Scan for the cell matching the given text and deliver its [x, y] coordinate at center. 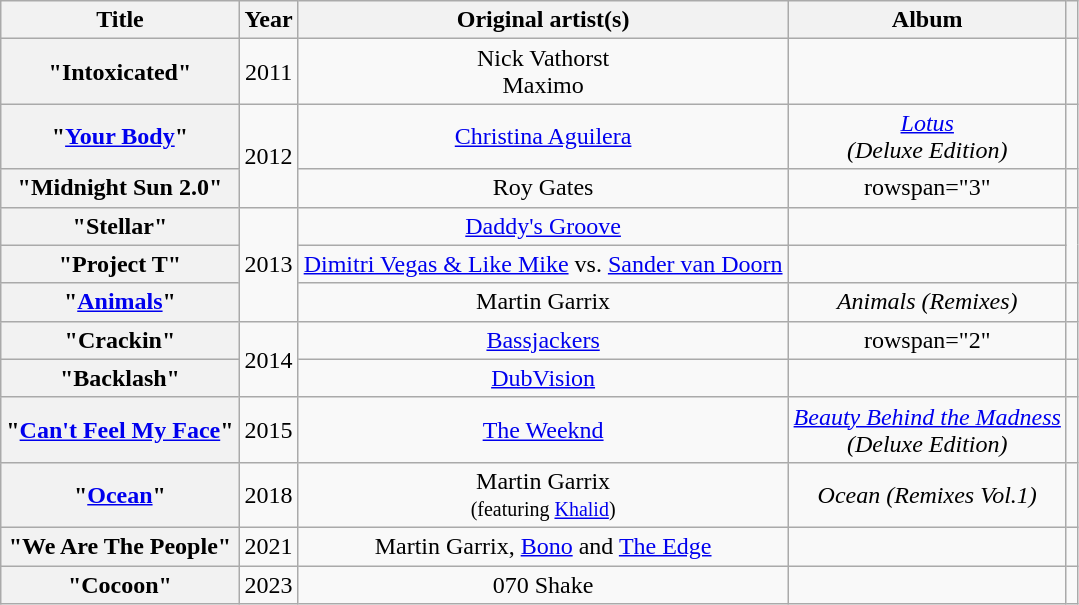
2018 [268, 494]
The Weeknd [543, 430]
2014 [268, 359]
"Your Body" [120, 136]
Animals (Remixes) [927, 302]
Year [268, 20]
2012 [268, 156]
Album [927, 20]
Roy Gates [543, 188]
"Project T" [120, 264]
"Cocoon" [120, 585]
070 Shake [543, 585]
"Can't Feel My Face" [120, 430]
Dimitri Vegas & Like Mike vs. Sander van Doorn [543, 264]
"Animals" [120, 302]
"We Are The People" [120, 546]
Daddy's Groove [543, 226]
DubVision [543, 378]
2015 [268, 430]
rowspan="2" [927, 340]
Martin Garrix (featuring Khalid) [543, 494]
Beauty Behind the Madness (Deluxe Edition) [927, 430]
"Intoxicated" [120, 72]
Original artist(s) [543, 20]
2021 [268, 546]
Lotus (Deluxe Edition) [927, 136]
Martin Garrix, Bono and The Edge [543, 546]
2013 [268, 264]
Nick VathorstMaximo [543, 72]
Martin Garrix [543, 302]
Bassjackers [543, 340]
Christina Aguilera [543, 136]
"Backlash" [120, 378]
Title [120, 20]
"Midnight Sun 2.0" [120, 188]
Ocean (Remixes Vol.1) [927, 494]
2011 [268, 72]
"Ocean" [120, 494]
rowspan="3" [927, 188]
2023 [268, 585]
"Stellar" [120, 226]
"Crackin" [120, 340]
